Output the [x, y] coordinate of the center of the cell containing the given text.  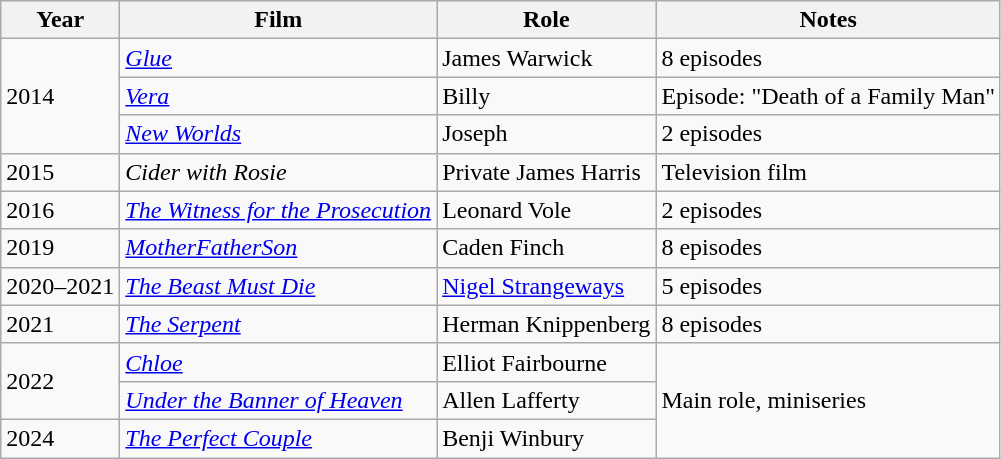
Caden Finch [546, 248]
Nigel Strangeways [546, 286]
5 episodes [828, 286]
Under the Banner of Heaven [278, 400]
Private James Harris [546, 172]
2024 [60, 438]
2015 [60, 172]
The Witness for the Prosecution [278, 210]
Main role, miniseries [828, 400]
Film [278, 20]
Herman Knippenberg [546, 324]
Television film [828, 172]
MotherFatherSon [278, 248]
James Warwick [546, 58]
The Serpent [278, 324]
2019 [60, 248]
Leonard Vole [546, 210]
2020–2021 [60, 286]
Year [60, 20]
Chloe [278, 362]
Cider with Rosie [278, 172]
2016 [60, 210]
Joseph [546, 134]
2014 [60, 96]
Allen Lafferty [546, 400]
Role [546, 20]
The Beast Must Die [278, 286]
Glue [278, 58]
2022 [60, 381]
New Worlds [278, 134]
Notes [828, 20]
Benji Winbury [546, 438]
The Perfect Couple [278, 438]
Elliot Fairbourne [546, 362]
2021 [60, 324]
Episode: "Death of a Family Man" [828, 96]
Billy [546, 96]
Vera [278, 96]
